Find where the given text appears and provide that cell's center as (x, y) coordinate. 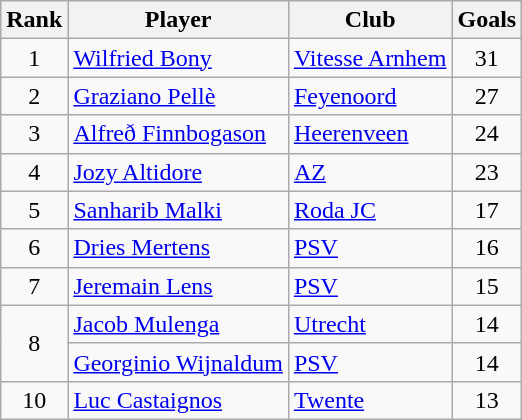
7 (34, 286)
5 (34, 210)
Jacob Mulenga (178, 324)
Roda JC (370, 210)
Jozy Altidore (178, 172)
Player (178, 20)
Dries Mertens (178, 248)
6 (34, 248)
15 (487, 286)
17 (487, 210)
Alfreð Finnbogason (178, 134)
31 (487, 58)
2 (34, 96)
27 (487, 96)
13 (487, 400)
8 (34, 343)
Twente (370, 400)
Heerenveen (370, 134)
Vitesse Arnhem (370, 58)
Utrecht (370, 324)
Georginio Wijnaldum (178, 362)
1 (34, 58)
Rank (34, 20)
4 (34, 172)
Wilfried Bony (178, 58)
Feyenoord (370, 96)
AZ (370, 172)
Jeremain Lens (178, 286)
Sanharib Malki (178, 210)
Club (370, 20)
Graziano Pellè (178, 96)
Goals (487, 20)
16 (487, 248)
24 (487, 134)
3 (34, 134)
10 (34, 400)
Luc Castaignos (178, 400)
23 (487, 172)
